Capture the cell that displays the provided text and extract its (X, Y) central coordinate. 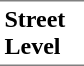
Street Level (42, 33)
